Determine the (x, y) coordinate at the center of the cell enclosing the given text.  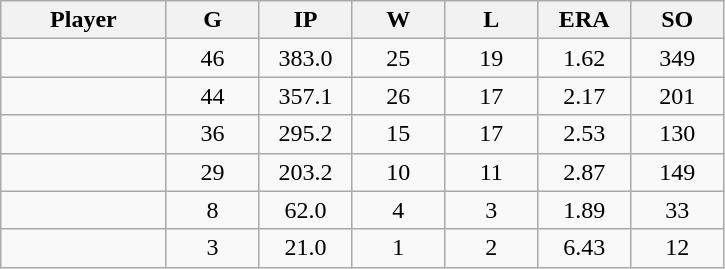
36 (212, 134)
12 (678, 248)
6.43 (584, 248)
ERA (584, 20)
295.2 (306, 134)
15 (398, 134)
1 (398, 248)
2 (492, 248)
62.0 (306, 210)
357.1 (306, 96)
W (398, 20)
1.89 (584, 210)
19 (492, 58)
2.17 (584, 96)
11 (492, 172)
203.2 (306, 172)
201 (678, 96)
149 (678, 172)
Player (84, 20)
130 (678, 134)
21.0 (306, 248)
2.53 (584, 134)
29 (212, 172)
25 (398, 58)
10 (398, 172)
44 (212, 96)
8 (212, 210)
4 (398, 210)
G (212, 20)
2.87 (584, 172)
L (492, 20)
349 (678, 58)
46 (212, 58)
SO (678, 20)
1.62 (584, 58)
33 (678, 210)
383.0 (306, 58)
IP (306, 20)
26 (398, 96)
